Identify which cell holds the provided text, then report its [X, Y] central coordinate. 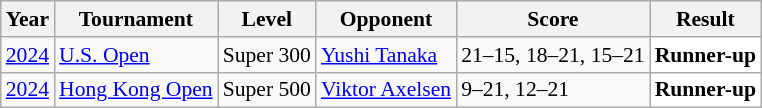
Super 300 [267, 55]
9–21, 12–21 [553, 90]
Score [553, 19]
U.S. Open [136, 55]
Result [706, 19]
Viktor Axelsen [386, 90]
21–15, 18–21, 15–21 [553, 55]
Yushi Tanaka [386, 55]
Super 500 [267, 90]
Hong Kong Open [136, 90]
Year [28, 19]
Opponent [386, 19]
Tournament [136, 19]
Level [267, 19]
